Return the [X, Y] coordinate for the center point of the cell that contains the specified text.  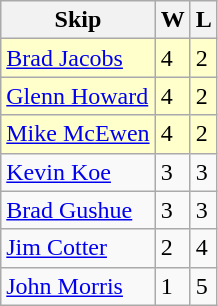
John Morris [78, 286]
1 [172, 286]
Jim Cotter [78, 248]
L [204, 20]
Brad Gushue [78, 210]
Skip [78, 20]
Brad Jacobs [78, 58]
Kevin Koe [78, 172]
W [172, 20]
Mike McEwen [78, 134]
5 [204, 286]
Glenn Howard [78, 96]
